Provide the (x, y) coordinate of the cell's center where the given text is located.  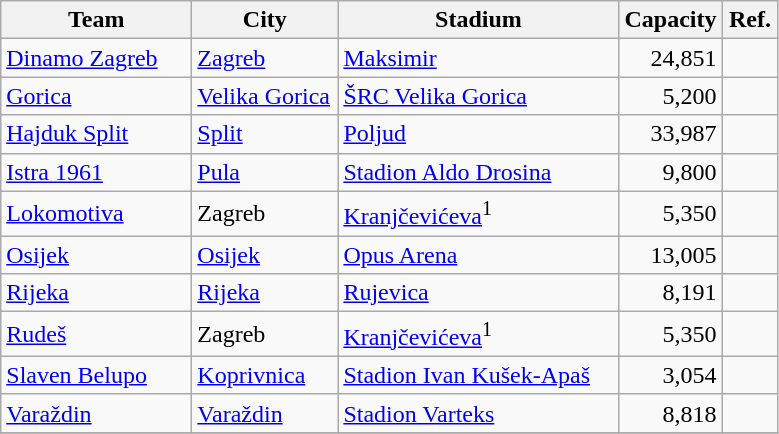
Poljud (478, 134)
ŠRC Velika Gorica (478, 96)
Ref. (750, 20)
Pula (265, 172)
Rudeš (96, 334)
24,851 (670, 58)
Capacity (670, 20)
Slaven Belupo (96, 375)
Opus Arena (478, 255)
Stadium (478, 20)
5,200 (670, 96)
Koprivnica (265, 375)
Stadion Varteks (478, 413)
Velika Gorica (265, 96)
Stadion Aldo Drosina (478, 172)
8,818 (670, 413)
Rujevica (478, 293)
3,054 (670, 375)
City (265, 20)
Dinamo Zagreb (96, 58)
Team (96, 20)
Split (265, 134)
8,191 (670, 293)
9,800 (670, 172)
Stadion Ivan Kušek-Apaš (478, 375)
Istra 1961 (96, 172)
Lokomotiva (96, 214)
33,987 (670, 134)
Gorica (96, 96)
Maksimir (478, 58)
Hajduk Split (96, 134)
13,005 (670, 255)
